For the text-containing cell, return its midpoint in [X, Y] coordinate format. 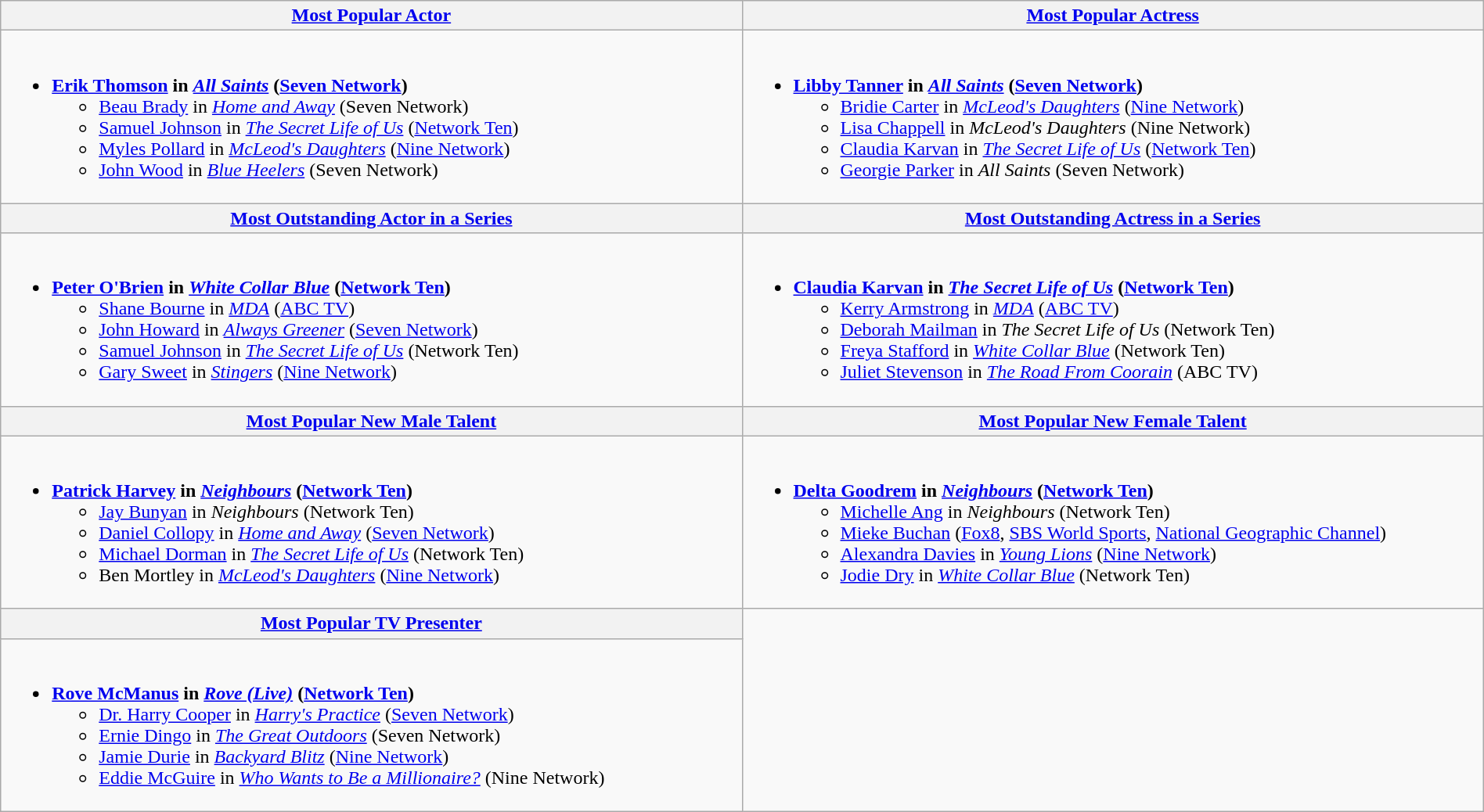
Most Popular Actor [371, 16]
Most Popular TV Presenter [371, 623]
Most Popular Actress [1113, 16]
Most Outstanding Actor in a Series [371, 218]
Most Popular New Male Talent [371, 421]
Most Outstanding Actress in a Series [1113, 218]
Most Popular New Female Talent [1113, 421]
